Locate the cell with the specified text and output its (x, y) center coordinate. 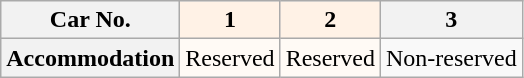
Accommodation (90, 58)
Car No. (90, 20)
3 (452, 20)
Non-reserved (452, 58)
1 (230, 20)
2 (330, 20)
